Find where the given text appears and provide that cell's center as (X, Y) coordinate. 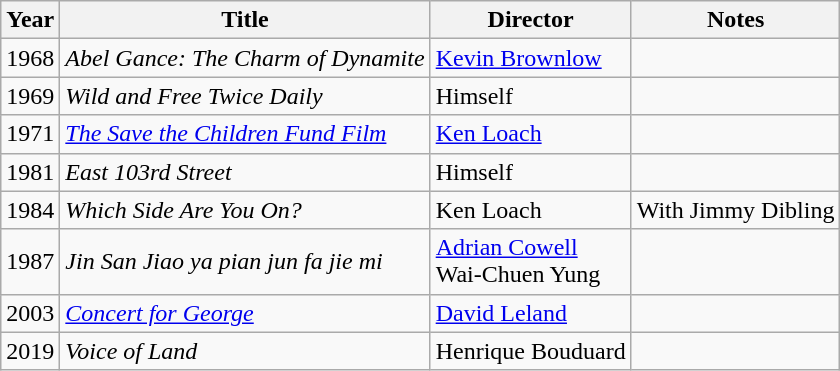
Kevin Brownlow (530, 58)
1969 (30, 96)
Director (530, 20)
Year (30, 20)
Notes (736, 20)
Henrique Bouduard (530, 351)
2019 (30, 351)
Adrian CowellWai-Chuen Yung (530, 262)
Concert for George (245, 313)
Which Side Are You On? (245, 210)
Wild and Free Twice Daily (245, 96)
1971 (30, 134)
1981 (30, 172)
2003 (30, 313)
1984 (30, 210)
Jin San Jiao ya pian jun fa jie mi (245, 262)
Abel Gance: The Charm of Dynamite (245, 58)
1968 (30, 58)
East 103rd Street (245, 172)
1987 (30, 262)
Title (245, 20)
David Leland (530, 313)
The Save the Children Fund Film (245, 134)
Voice of Land (245, 351)
With Jimmy Dibling (736, 210)
